For the text-containing cell, return its midpoint in (x, y) coordinate format. 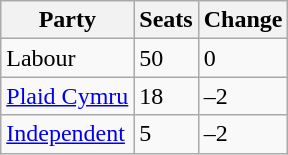
Change (243, 20)
5 (166, 134)
18 (166, 96)
Plaid Cymru (68, 96)
Seats (166, 20)
Party (68, 20)
Independent (68, 134)
Labour (68, 58)
50 (166, 58)
0 (243, 58)
